From the cell containing the given text, extract its center point as [X, Y] coordinate. 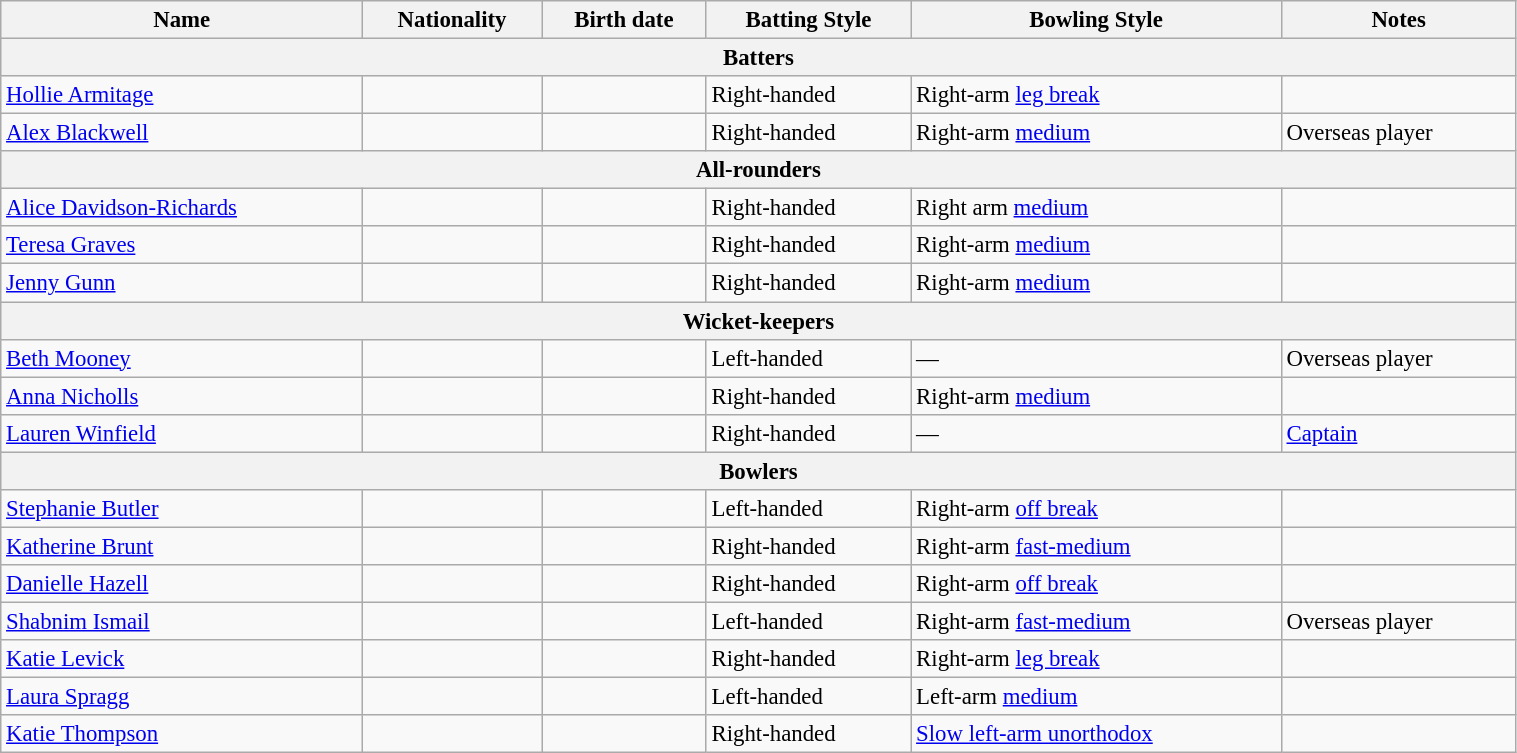
Name [182, 20]
Teresa Graves [182, 245]
Katherine Brunt [182, 546]
Notes [1398, 20]
Laura Spragg [182, 697]
Alice Davidson-Richards [182, 208]
Wicket-keepers [758, 321]
Birth date [624, 20]
Bowling Style [1096, 20]
Alex Blackwell [182, 133]
Bowlers [758, 471]
Katie Thompson [182, 734]
Batting Style [808, 20]
Anna Nicholls [182, 396]
Lauren Winfield [182, 433]
Slow left-arm unorthodox [1096, 734]
Hollie Armitage [182, 95]
Left-arm medium [1096, 697]
Jenny Gunn [182, 283]
Stephanie Butler [182, 509]
Beth Mooney [182, 358]
All-rounders [758, 170]
Captain [1398, 433]
Batters [758, 58]
Katie Levick [182, 659]
Right arm medium [1096, 208]
Shabnim Ismail [182, 621]
Danielle Hazell [182, 584]
Nationality [452, 20]
